Capture the cell that displays the provided text and extract its (X, Y) central coordinate. 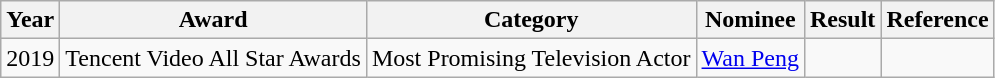
Wan Peng (750, 58)
Category (531, 20)
Result (842, 20)
2019 (30, 58)
Reference (938, 20)
Tencent Video All Star Awards (214, 58)
Nominee (750, 20)
Award (214, 20)
Year (30, 20)
Most Promising Television Actor (531, 58)
